Determine the (x, y) coordinate at the center of the cell enclosing the given text.  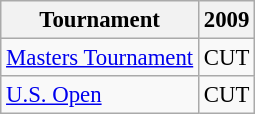
Tournament (100, 20)
Masters Tournament (100, 58)
U.S. Open (100, 95)
2009 (227, 20)
